Determine the (x, y) coordinate at the center of the cell enclosing the given text.  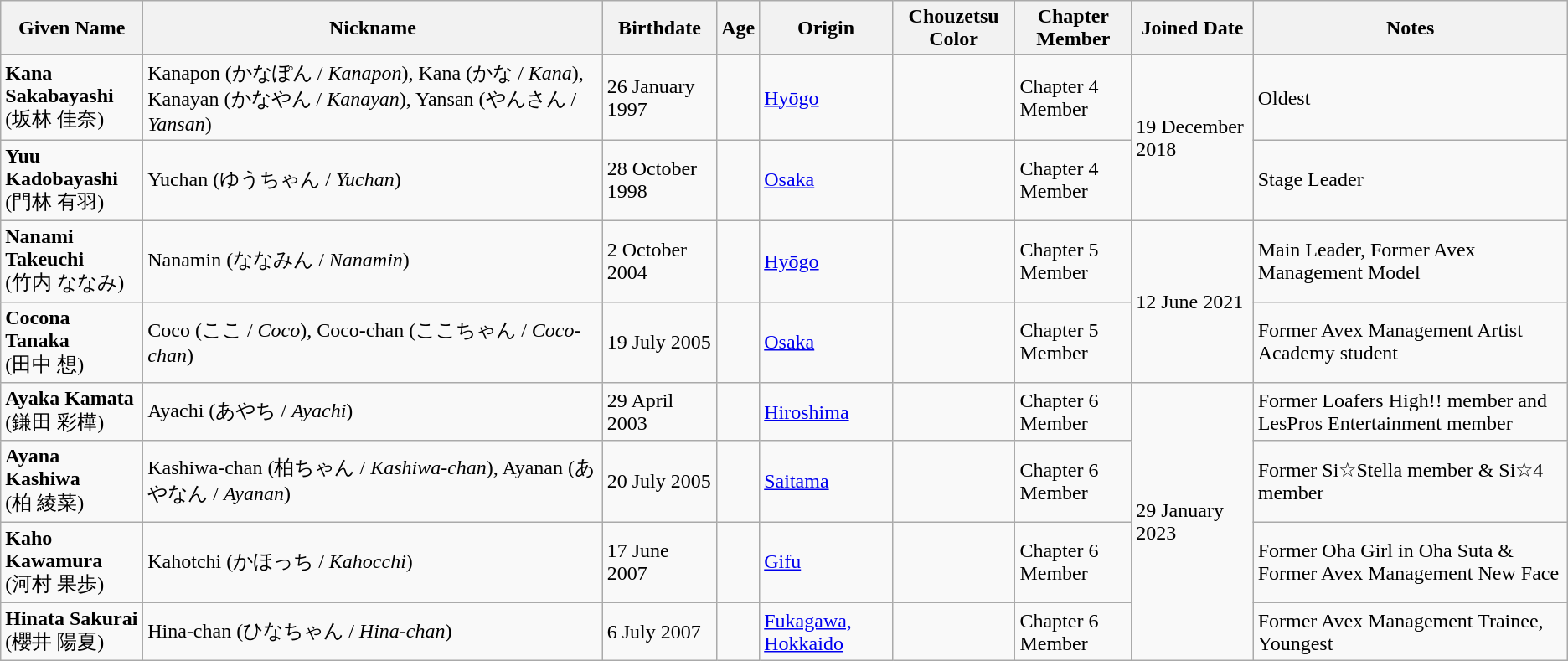
Birthdate (659, 28)
Chouzetsu Color (953, 28)
Kanapon (かなぽん / Kanapon), Kana (かな / Kana), Kanayan (かなやん / Kanayan), Yansan (やんさん / Yansan) (374, 97)
Ayachi (あやち / Ayachi) (374, 412)
20 July 2005 (659, 481)
19 December 2018 (1193, 138)
2 October 2004 (659, 261)
Kahotchi (かほっち / Kahocchi) (374, 563)
Kaho Kawamura(河村 果歩) (72, 563)
29 January 2023 (1193, 522)
Yuu Kadobayashi(門林 有羽) (72, 181)
Joined Date (1193, 28)
28 October 1998 (659, 181)
Hinata Sakurai(櫻井 陽夏) (72, 632)
Age (739, 28)
Former Si☆Stella member & Si☆4 member (1411, 481)
Nanamin (ななみん / Nanamin) (374, 261)
Ayaka Kamata(鎌田 彩樺) (72, 412)
Nickname (374, 28)
Kashiwa-chan (柏ちゃん / Kashiwa-chan), Ayanan (あやなん / Ayanan) (374, 481)
12 June 2021 (1193, 302)
Origin (826, 28)
Stage Leader (1411, 181)
Former Oha Girl in Oha Suta & Former Avex Management New Face (1411, 563)
Former Avex Management Trainee, Youngest (1411, 632)
17 June 2007 (659, 563)
Cocona Tanaka(田中 想) (72, 342)
Nanami Takeuchi(竹内 ななみ) (72, 261)
6 July 2007 (659, 632)
Yuchan (ゆうちゃん / Yuchan) (374, 181)
Ayana Kashiwa(柏 綾菜) (72, 481)
Oldest (1411, 97)
Coco (ここ / Coco), Coco-chan (ここちゃん / Coco-chan) (374, 342)
Chapter Member (1074, 28)
19 July 2005 (659, 342)
Former Loafers High!! member and LesPros Entertainment member (1411, 412)
26 January 1997 (659, 97)
Fukagawa, Hokkaido (826, 632)
Hiroshima (826, 412)
29 April 2003 (659, 412)
Gifu (826, 563)
Given Name (72, 28)
Former Avex Management Artist Academy student (1411, 342)
Saitama (826, 481)
Kana Sakabayashi(坂林 佳奈) (72, 97)
Hina-chan (ひなちゃん / Hina-chan) (374, 632)
Main Leader, Former Avex Management Model (1411, 261)
Notes (1411, 28)
